Pinpoint the cell where the given text exists, returning its (X, Y) midpoint coordinate. 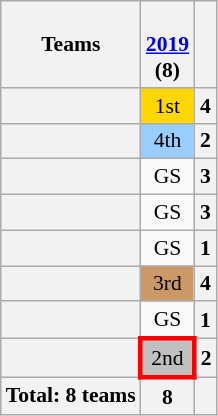
4th (168, 141)
3rd (168, 284)
Total: 8 teams (71, 396)
1st (168, 106)
8 (168, 396)
Teams (71, 44)
2019(8) (168, 44)
2nd (168, 358)
